Scan for the cell matching the given text and deliver its (X, Y) coordinate at center. 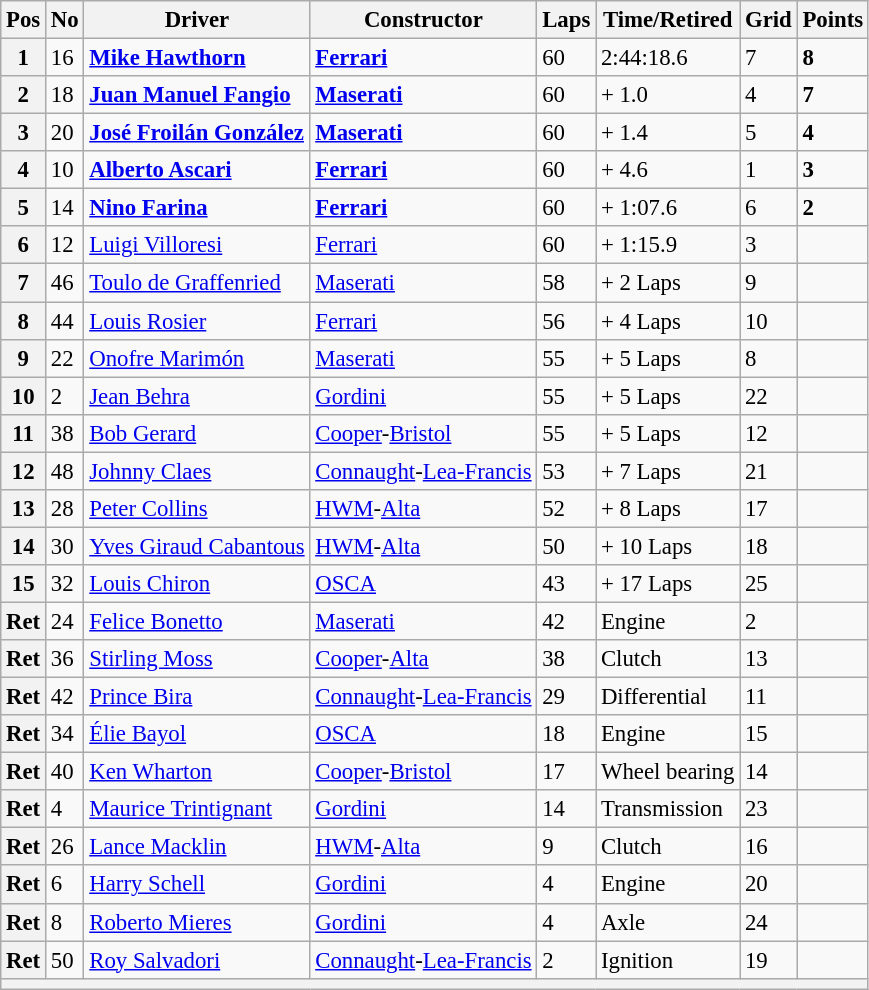
52 (566, 509)
Bob Gerard (197, 433)
34 (65, 734)
Onofre Marimón (197, 358)
40 (65, 772)
+ 4 Laps (668, 321)
Wheel bearing (668, 772)
43 (566, 584)
+ 17 Laps (668, 584)
Grid (768, 20)
José Froilán González (197, 133)
Maurice Trintignant (197, 809)
Johnny Claes (197, 471)
Alberto Ascari (197, 170)
Ignition (668, 960)
21 (768, 471)
Laps (566, 20)
2:44:18.6 (668, 58)
Mike Hawthorn (197, 58)
+ 1:15.9 (668, 245)
25 (768, 584)
Louis Chiron (197, 584)
Prince Bira (197, 697)
Roy Salvadori (197, 960)
28 (65, 509)
Luigi Villoresi (197, 245)
+ 8 Laps (668, 509)
Nino Farina (197, 208)
Felice Bonetto (197, 621)
Points (832, 20)
Élie Bayol (197, 734)
Peter Collins (197, 509)
Jean Behra (197, 396)
44 (65, 321)
Stirling Moss (197, 659)
Differential (668, 697)
Juan Manuel Fangio (197, 95)
29 (566, 697)
Roberto Mieres (197, 922)
23 (768, 809)
Yves Giraud Cabantous (197, 546)
+ 2 Laps (668, 283)
19 (768, 960)
48 (65, 471)
Louis Rosier (197, 321)
26 (65, 847)
+ 4.6 (668, 170)
53 (566, 471)
Toulo de Graffenried (197, 283)
+ 10 Laps (668, 546)
Driver (197, 20)
No (65, 20)
Pos (24, 20)
Harry Schell (197, 885)
Lance Macklin (197, 847)
Ken Wharton (197, 772)
Cooper-Alta (424, 659)
+ 7 Laps (668, 471)
58 (566, 283)
Axle (668, 922)
Constructor (424, 20)
+ 1.4 (668, 133)
32 (65, 584)
+ 1:07.6 (668, 208)
Transmission (668, 809)
Time/Retired (668, 20)
56 (566, 321)
46 (65, 283)
+ 1.0 (668, 95)
36 (65, 659)
30 (65, 546)
